Output the (x, y) coordinate of the center of the cell containing the given text.  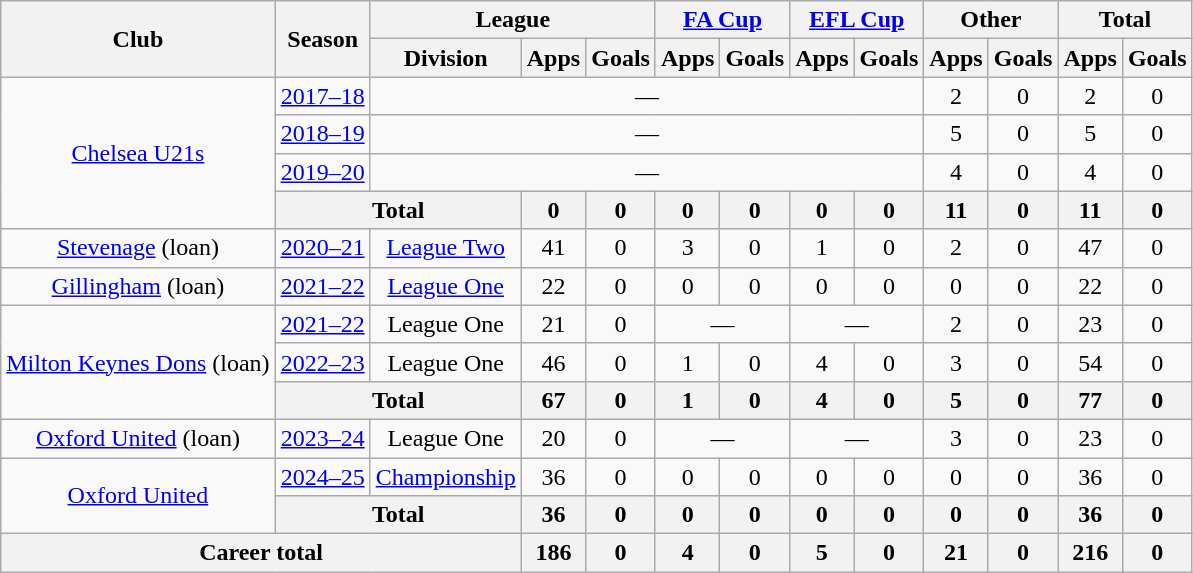
41 (553, 248)
2019–20 (322, 172)
Chelsea U21s (138, 153)
Career total (261, 553)
Club (138, 39)
FA Cup (722, 20)
20 (553, 438)
Season (322, 39)
Gillingham (loan) (138, 286)
2020–21 (322, 248)
League Two (446, 248)
2023–24 (322, 438)
Division (446, 58)
77 (1090, 400)
54 (1090, 362)
2017–18 (322, 96)
47 (1090, 248)
Oxford United (138, 496)
186 (553, 553)
2024–25 (322, 477)
Milton Keynes Dons (loan) (138, 362)
2018–19 (322, 134)
Other (991, 20)
League (512, 20)
2022–23 (322, 362)
216 (1090, 553)
46 (553, 362)
EFL Cup (857, 20)
Championship (446, 477)
67 (553, 400)
Oxford United (loan) (138, 438)
Stevenage (loan) (138, 248)
